Detect which cell encompasses the target text, then output its (X, Y) center coordinate. 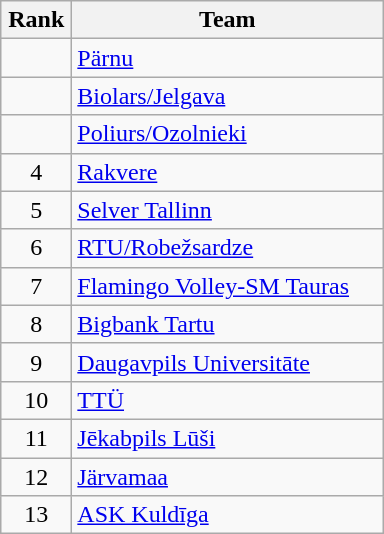
12 (36, 477)
RTU/Robežsardze (228, 248)
TTÜ (228, 400)
Daugavpils Universitāte (228, 362)
Selver Tallinn (228, 210)
Poliurs/Ozolnieki (228, 134)
Pärnu (228, 58)
Biolars/Jelgava (228, 96)
Järvamaa (228, 477)
Bigbank Tartu (228, 324)
Team (228, 20)
Flamingo Volley-SM Tauras (228, 286)
8 (36, 324)
10 (36, 400)
13 (36, 515)
9 (36, 362)
Jēkabpils Lūši (228, 438)
Rank (36, 20)
4 (36, 172)
7 (36, 286)
6 (36, 248)
Rakvere (228, 172)
ASK Kuldīga (228, 515)
5 (36, 210)
11 (36, 438)
